Output the [x, y] coordinate of the center of the cell containing the given text.  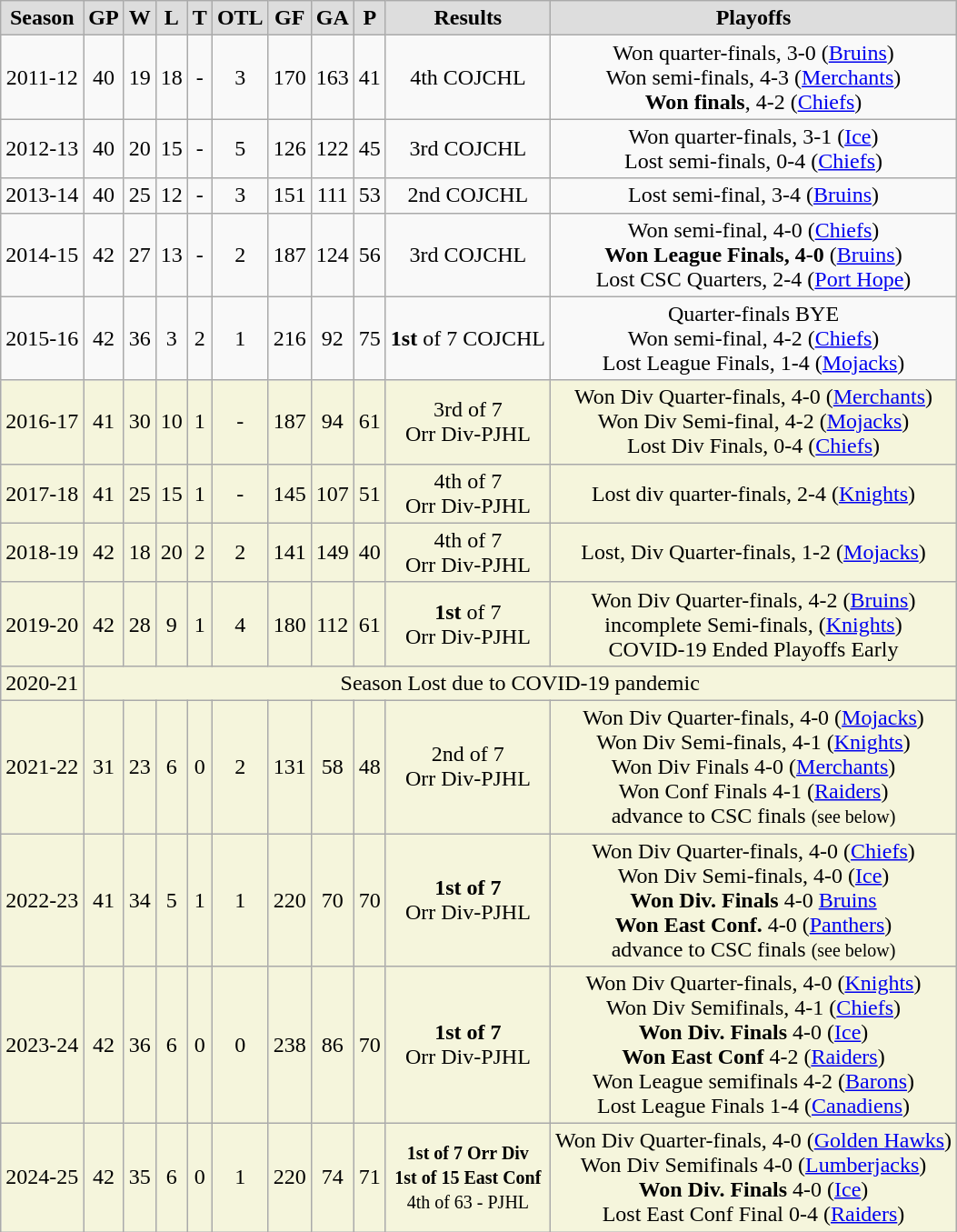
3rd of 7Orr Div-PJHL [467, 422]
56 [369, 255]
GP [104, 18]
OTL [240, 18]
W [140, 18]
45 [369, 149]
Lost div quarter-finals, 2-4 (Knights) [753, 493]
Lost, Div Quarter-finals, 1-2 (Mojacks) [753, 553]
145 [289, 493]
124 [333, 255]
10 [171, 422]
58 [333, 766]
131 [289, 766]
2012-13 [42, 149]
1st of 7 COJCHL [467, 338]
L [171, 18]
107 [333, 493]
92 [333, 338]
141 [289, 553]
Won quarter-finals, 3-1 (Ice)Lost semi-finals, 0-4 (Chiefs) [753, 149]
19 [140, 77]
Won Div Quarter-finals, 4-2 (Bruins)incomplete Semi-finals, (Knights)COVID-19 Ended Playoffs Early [753, 624]
238 [289, 1046]
9 [171, 624]
35 [140, 1178]
48 [369, 766]
170 [289, 77]
112 [333, 624]
28 [140, 624]
2016-17 [42, 422]
Won quarter-finals, 3-0 (Bruins)Won semi-finals, 4-3 (Merchants)Won finals, 4-2 (Chiefs) [753, 77]
2013-14 [42, 195]
T [200, 18]
GA [333, 18]
Won semi-final, 4-0 (Chiefs)Won League Finals, 4-0 (Bruins)Lost CSC Quarters, 2-4 (Port Hope) [753, 255]
151 [289, 195]
Won Div Quarter-finals, 4-0 (Merchants)Won Div Semi-final, 4-2 (Mojacks)Lost Div Finals, 0-4 (Chiefs) [753, 422]
2015-16 [42, 338]
2014-15 [42, 255]
2017-18 [42, 493]
122 [333, 149]
12 [171, 195]
2021-22 [42, 766]
P [369, 18]
4th COJCHL [467, 77]
Won Div Quarter-finals, 4-0 (Golden Hawks)Won Div Semifinals 4-0 (Lumberjacks)Won Div. Finals 4-0 (Ice)Lost East Conf Final 0-4 (Raiders) [753, 1178]
Results [467, 18]
180 [289, 624]
71 [369, 1178]
126 [289, 149]
Lost semi-final, 3-4 (Bruins) [753, 195]
34 [140, 899]
163 [333, 77]
Season Lost due to COVID-19 pandemic [520, 683]
1st of 7 Orr Div1st of 15 East Conf4th of 63 - PJHL [467, 1178]
13 [171, 255]
Playoffs [753, 18]
111 [333, 195]
2022-23 [42, 899]
2023-24 [42, 1046]
2024-25 [42, 1178]
53 [369, 195]
75 [369, 338]
216 [289, 338]
2018-19 [42, 553]
74 [333, 1178]
Quarter-finals BYEWon semi-final, 4-2 (Chiefs) Lost League Finals, 1-4 (Mojacks) [753, 338]
31 [104, 766]
4 [240, 624]
23 [140, 766]
2020-21 [42, 683]
86 [333, 1046]
149 [333, 553]
51 [369, 493]
GF [289, 18]
2nd of 7Orr Div-PJHL [467, 766]
30 [140, 422]
2011-12 [42, 77]
27 [140, 255]
2019-20 [42, 624]
Season [42, 18]
94 [333, 422]
2nd COJCHL [467, 195]
